For the text-containing cell, return its midpoint in (x, y) coordinate format. 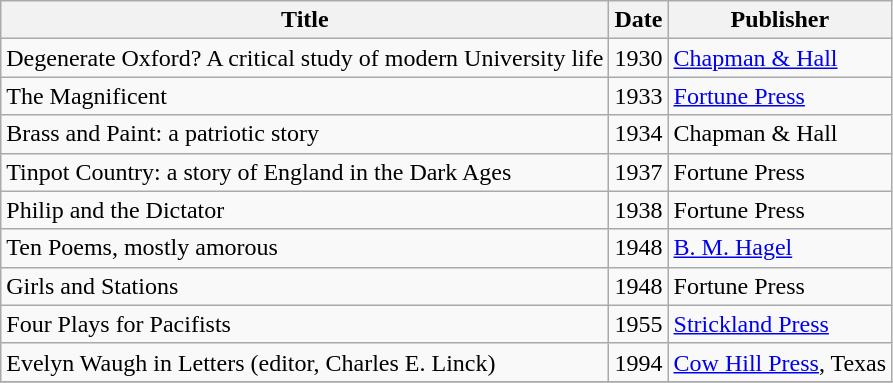
Girls and Stations (305, 286)
1955 (638, 324)
1934 (638, 134)
Ten Poems, mostly amorous (305, 248)
B. M. Hagel (780, 248)
Publisher (780, 20)
1937 (638, 172)
Date (638, 20)
The Magnificent (305, 96)
Strickland Press (780, 324)
Brass and Paint: a patriotic story (305, 134)
Four Plays for Pacifists (305, 324)
1933 (638, 96)
Evelyn Waugh in Letters (editor, Charles E. Linck) (305, 362)
1938 (638, 210)
1930 (638, 58)
Philip and the Dictator (305, 210)
1994 (638, 362)
Tinpot Country: a story of England in the Dark Ages (305, 172)
Cow Hill Press, Texas (780, 362)
Title (305, 20)
Degenerate Oxford? A critical study of modern University life (305, 58)
